Provide the [x, y] coordinate of the cell's center where the given text is located.  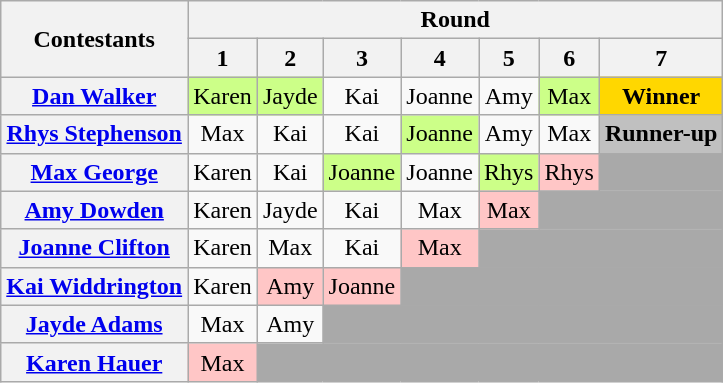
Rhys Stephenson [94, 134]
Max George [94, 172]
Kai Widdrington [94, 286]
Karen Hauer [94, 362]
4 [440, 58]
3 [362, 58]
Runner-up [661, 134]
6 [569, 58]
Jayde Adams [94, 324]
Contestants [94, 39]
5 [509, 58]
Joanne Clifton [94, 248]
Dan Walker [94, 96]
Winner [661, 96]
2 [290, 58]
1 [223, 58]
Amy Dowden [94, 210]
7 [661, 58]
Round [456, 20]
